Identify which cell holds the provided text, then report its [X, Y] central coordinate. 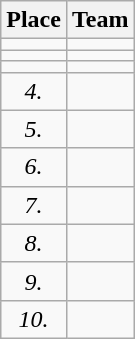
5. [34, 129]
8. [34, 243]
6. [34, 167]
7. [34, 205]
10. [34, 319]
Place [34, 20]
Team [100, 20]
9. [34, 281]
4. [34, 91]
